For the text-containing cell, return its midpoint in (x, y) coordinate format. 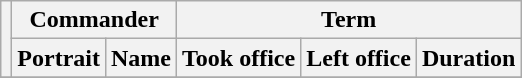
Commander (94, 20)
Term (349, 20)
Took office (239, 58)
Duration (468, 58)
Left office (359, 58)
Name (140, 58)
Portrait (59, 58)
